Output the (X, Y) coordinate of the center of the cell containing the given text.  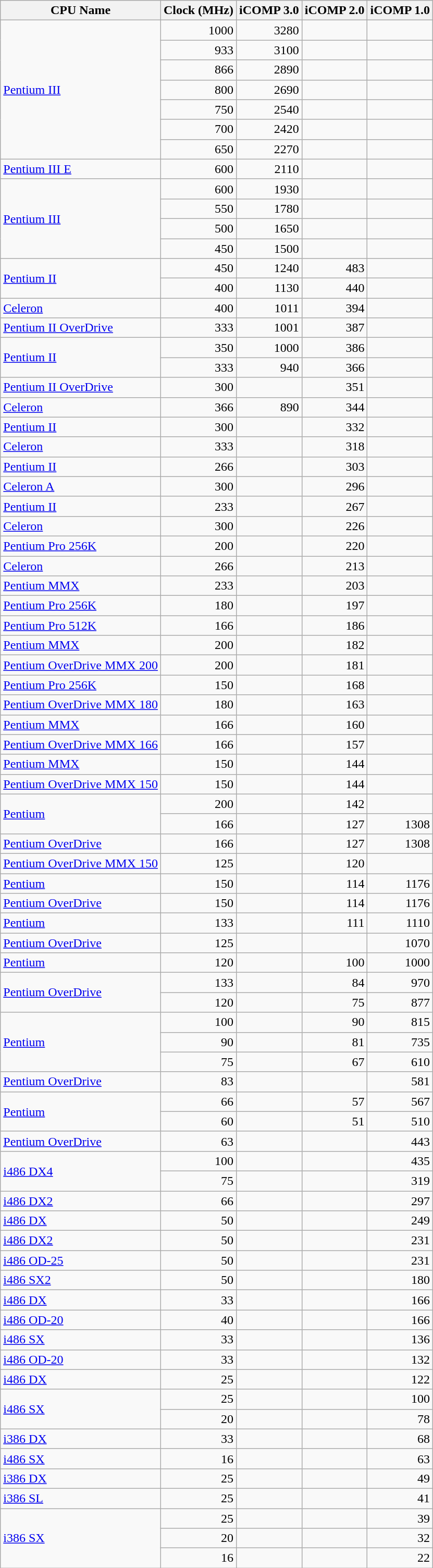
iCOMP 2.0 (335, 10)
i486 OD-25 (81, 1260)
610 (400, 1062)
319 (400, 1181)
Celeron A (81, 486)
68 (400, 1439)
111 (335, 923)
3280 (269, 30)
122 (400, 1379)
567 (400, 1101)
1930 (269, 189)
800 (198, 90)
49 (400, 1478)
Pentium III E (81, 169)
182 (335, 645)
510 (400, 1121)
344 (335, 407)
2890 (269, 70)
Pentium OverDrive MMX 166 (81, 744)
Clock (MHz) (198, 10)
60 (198, 1121)
700 (198, 129)
351 (335, 387)
i486 SX2 (81, 1280)
57 (335, 1101)
186 (335, 626)
157 (335, 744)
142 (335, 804)
83 (198, 1082)
303 (335, 467)
i386 SX (81, 1538)
394 (335, 308)
78 (400, 1419)
iCOMP 1.0 (400, 10)
296 (335, 486)
2110 (269, 169)
877 (400, 1002)
297 (400, 1200)
1070 (400, 943)
970 (400, 983)
84 (335, 983)
203 (335, 586)
iCOMP 3.0 (269, 10)
267 (335, 506)
1500 (269, 249)
160 (335, 725)
40 (198, 1320)
1650 (269, 228)
318 (335, 447)
940 (269, 367)
387 (335, 328)
220 (335, 546)
2540 (269, 109)
51 (335, 1121)
i386 SL (81, 1498)
443 (400, 1141)
750 (198, 109)
39 (400, 1518)
181 (335, 665)
168 (335, 685)
1240 (269, 268)
2270 (269, 149)
1110 (400, 923)
136 (400, 1340)
Pentium OverDrive MMX 180 (81, 705)
81 (335, 1042)
550 (198, 209)
500 (198, 228)
32 (400, 1538)
CPU Name (81, 10)
249 (400, 1221)
650 (198, 149)
1130 (269, 288)
866 (198, 70)
132 (400, 1359)
213 (335, 566)
1001 (269, 328)
735 (400, 1042)
226 (335, 526)
1011 (269, 308)
581 (400, 1082)
Pentium OverDrive MMX 200 (81, 665)
2420 (269, 129)
i486 DX4 (81, 1171)
41 (400, 1498)
22 (400, 1558)
483 (335, 268)
350 (198, 348)
3100 (269, 50)
Pentium Pro 512K (81, 626)
815 (400, 1022)
1780 (269, 209)
890 (269, 407)
933 (198, 50)
67 (335, 1062)
386 (335, 348)
2690 (269, 90)
163 (335, 705)
197 (335, 606)
332 (335, 427)
435 (400, 1161)
440 (335, 288)
